Pinpoint the cell where the given text exists, returning its [x, y] midpoint coordinate. 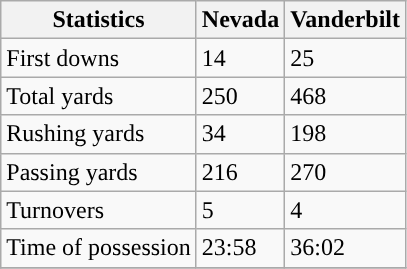
34 [240, 134]
Rushing yards [99, 134]
Total yards [99, 96]
270 [346, 172]
Vanderbilt [346, 20]
Statistics [99, 20]
23:58 [240, 248]
198 [346, 134]
250 [240, 96]
Time of possession [99, 248]
Nevada [240, 20]
Passing yards [99, 172]
Turnovers [99, 210]
14 [240, 58]
468 [346, 96]
4 [346, 210]
216 [240, 172]
25 [346, 58]
First downs [99, 58]
5 [240, 210]
36:02 [346, 248]
